Locate the cell with the specified text and output its (X, Y) center coordinate. 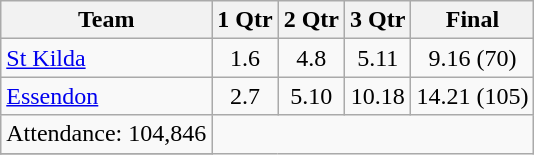
3 Qtr (378, 20)
9.16 (70) (472, 58)
14.21 (105) (472, 96)
10.18 (378, 96)
Final (472, 20)
2.7 (245, 96)
Essendon (106, 96)
5.10 (311, 96)
4.8 (311, 58)
2 Qtr (311, 20)
1.6 (245, 58)
St Kilda (106, 58)
5.11 (378, 58)
Team (106, 20)
Attendance: 104,846 (106, 134)
1 Qtr (245, 20)
